Find where the given text appears and provide that cell's center as [X, Y] coordinate. 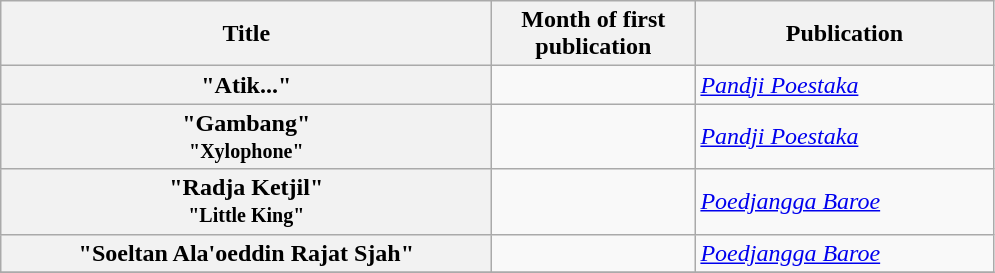
Publication [844, 34]
Month of first publication [594, 34]
Title [246, 34]
"Gambang""Xylophone" [246, 136]
"Soeltan Ala'oeddin Rajat Sjah" [246, 253]
"Radja Ketjil""Little King" [246, 202]
"Atik..." [246, 85]
